Detect which cell encompasses the target text, then output its (X, Y) center coordinate. 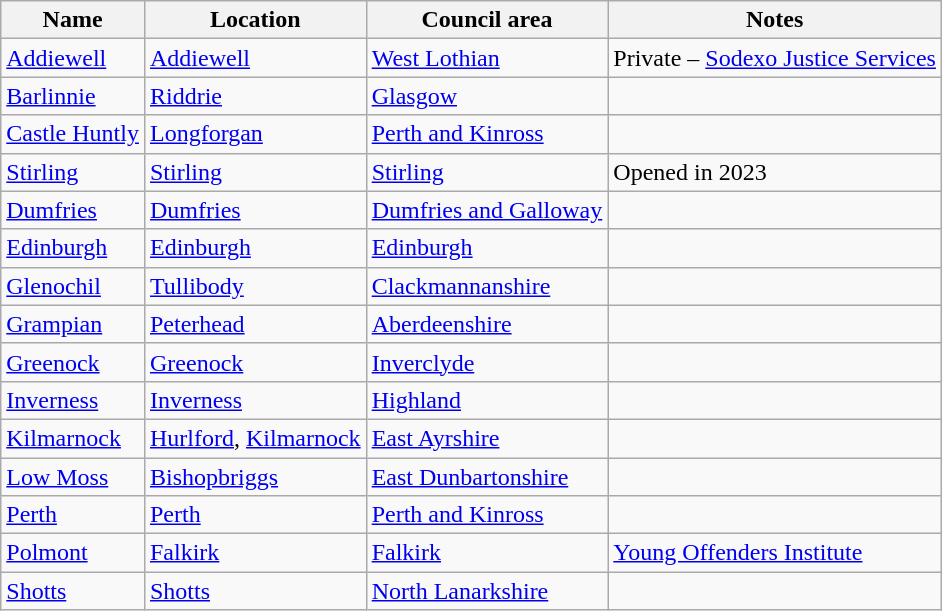
Council area (487, 20)
West Lothian (487, 58)
Hurlford, Kilmarnock (255, 438)
Glasgow (487, 96)
Name (73, 20)
Dumfries and Galloway (487, 210)
Peterhead (255, 324)
Aberdeenshire (487, 324)
Riddrie (255, 96)
Glenochil (73, 286)
Location (255, 20)
Young Offenders Institute (775, 553)
East Dunbartonshire (487, 477)
Kilmarnock (73, 438)
Longforgan (255, 134)
Castle Huntly (73, 134)
Opened in 2023 (775, 172)
Notes (775, 20)
Polmont (73, 553)
Highland (487, 400)
Clackmannanshire (487, 286)
Tullibody (255, 286)
Grampian (73, 324)
Barlinnie (73, 96)
Bishopbriggs (255, 477)
East Ayrshire (487, 438)
Private – Sodexo Justice Services (775, 58)
Low Moss (73, 477)
North Lanarkshire (487, 591)
Inverclyde (487, 362)
